From the cell containing the given text, extract its center point as (X, Y) coordinate. 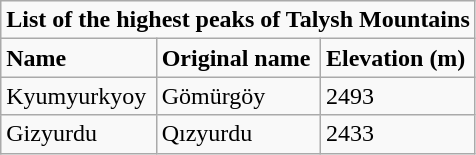
Elevation (m) (398, 58)
Original name (238, 58)
2493 (398, 96)
Kyumyurkyoy (78, 96)
Gizyurdu (78, 134)
2433 (398, 134)
Gömürgöy (238, 96)
Qızyurdu (238, 134)
List of the highest peaks of Talysh Mountains (238, 20)
Name (78, 58)
